Provide the [X, Y] coordinate of the cell's center where the given text is located.  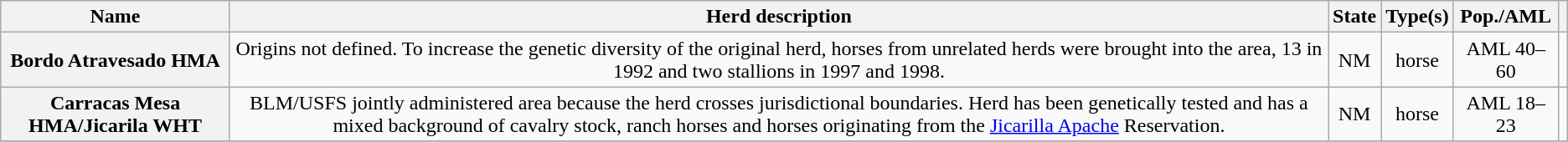
Type(s) [1417, 17]
State [1355, 17]
Carracas Mesa HMA/Jicarila WHT [116, 114]
AML 18–23 [1506, 114]
Herd description [779, 17]
AML 40–60 [1506, 60]
Name [116, 17]
Pop./AML [1506, 17]
Bordo Atravesado HMA [116, 60]
